Determine the [X, Y] coordinate at the center of the cell enclosing the given text.  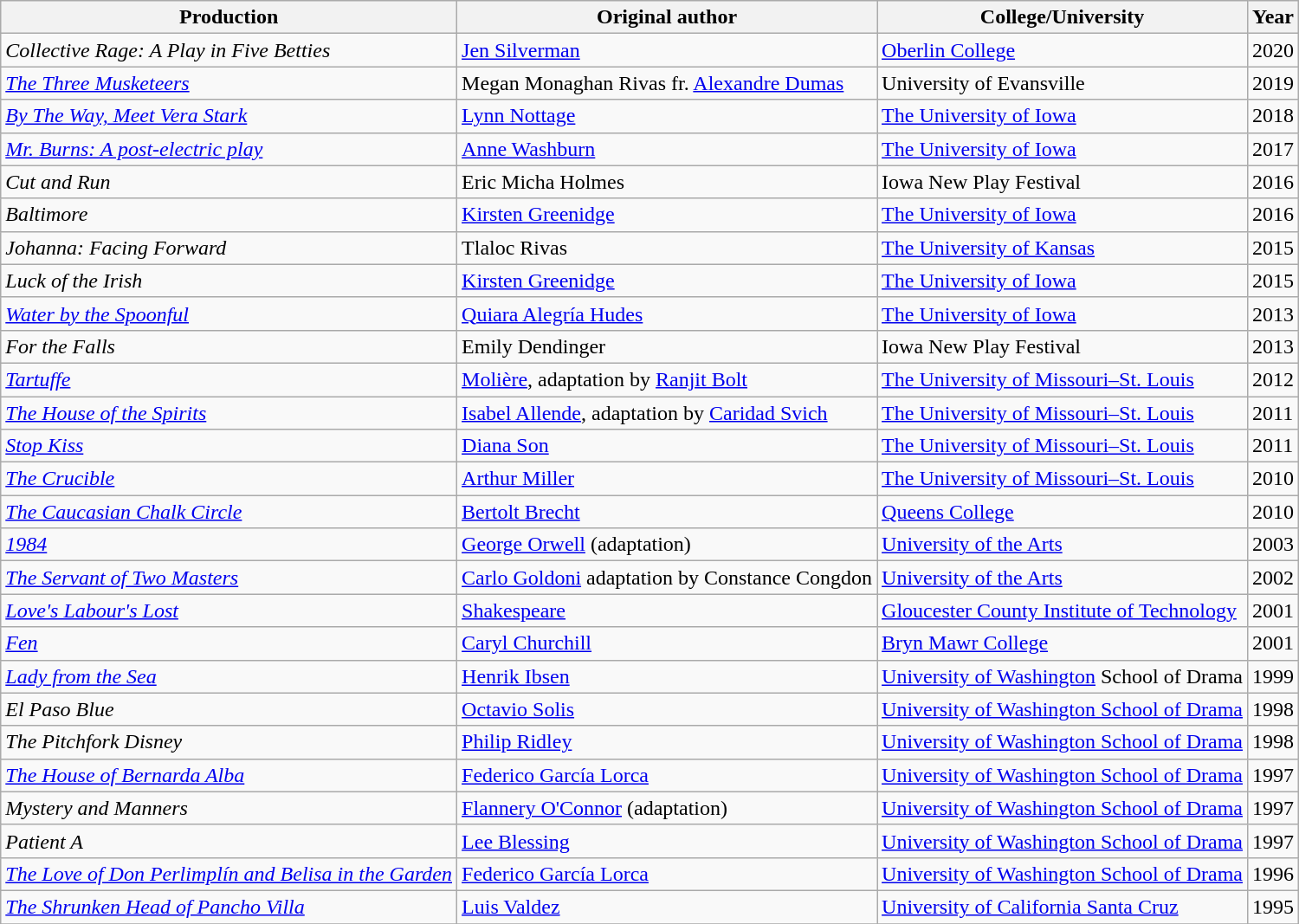
Collective Rage: A Play in Five Betties [229, 50]
Original author [667, 17]
Megan Monaghan Rivas fr. Alexandre Dumas [667, 83]
Carlo Goldoni adaptation by Constance Congdon [667, 578]
Flannery O'Connor (adaptation) [667, 808]
University of Evansville [1063, 83]
Johanna: Facing Forward [229, 248]
Arthur Miller [667, 479]
The Love of Don Perlimplín and Belisa in the Garden [229, 874]
Tlaloc Rivas [667, 248]
2017 [1273, 149]
The Shrunken Head of Pancho Villa [229, 907]
Water by the Spoonful [229, 313]
Baltimore [229, 215]
Lady from the Sea [229, 676]
Isabel Allende, adaptation by Caridad Svich [667, 413]
Caryl Churchill [667, 643]
Queens College [1063, 512]
The Crucible [229, 479]
George Orwell (adaptation) [667, 545]
Production [229, 17]
2012 [1273, 379]
Mystery and Manners [229, 808]
Lee Blessing [667, 841]
Gloucester County Institute of Technology [1063, 611]
Oberlin College [1063, 50]
Luck of the Irish [229, 281]
By The Way, Meet Vera Stark [229, 116]
College/University [1063, 17]
El Paso Blue [229, 709]
The Caucasian Chalk Circle [229, 512]
Tartuffe [229, 379]
1996 [1273, 874]
1999 [1273, 676]
Diana Son [667, 446]
Cut and Run [229, 182]
The Pitchfork Disney [229, 742]
Bertolt Brecht [667, 512]
Love's Labour's Lost [229, 611]
Mr. Burns: A post-electric play [229, 149]
Philip Ridley [667, 742]
Jen Silverman [667, 50]
The House of Bernarda Alba [229, 775]
The Three Musketeers [229, 83]
The House of the Spirits [229, 413]
Molière, adaptation by Ranjit Bolt [667, 379]
2003 [1273, 545]
Patient A [229, 841]
The University of Kansas [1063, 248]
Shakespeare [667, 611]
Bryn Mawr College [1063, 643]
Fen [229, 643]
Lynn Nottage [667, 116]
2020 [1273, 50]
1984 [229, 545]
2002 [1273, 578]
The Servant of Two Masters [229, 578]
Octavio Solis [667, 709]
For the Falls [229, 346]
Year [1273, 17]
Luis Valdez [667, 907]
1995 [1273, 907]
Anne Washburn [667, 149]
Eric Micha Holmes [667, 182]
Henrik Ibsen [667, 676]
Quiara Alegría Hudes [667, 313]
University of California Santa Cruz [1063, 907]
Emily Dendinger [667, 346]
2019 [1273, 83]
2018 [1273, 116]
Stop Kiss [229, 446]
